Capture the cell that displays the provided text and extract its (X, Y) central coordinate. 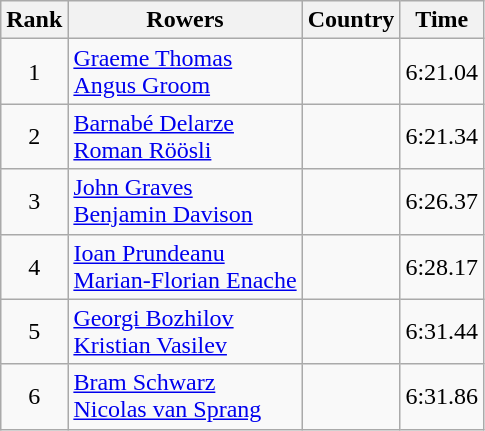
Ioan PrundeanuMarian-Florian Enache (185, 266)
6 (34, 396)
Rowers (185, 20)
5 (34, 332)
Georgi BozhilovKristian Vasilev (185, 332)
Graeme ThomasAngus Groom (185, 72)
6:21.04 (442, 72)
Bram SchwarzNicolas van Sprang (185, 396)
6:28.17 (442, 266)
4 (34, 266)
Barnabé DelarzeRoman Röösli (185, 136)
Time (442, 20)
Country (351, 20)
6:31.44 (442, 332)
3 (34, 202)
6:21.34 (442, 136)
6:31.86 (442, 396)
Rank (34, 20)
John GravesBenjamin Davison (185, 202)
2 (34, 136)
1 (34, 72)
6:26.37 (442, 202)
